Return the [x, y] coordinate for the center point of the cell that contains the specified text.  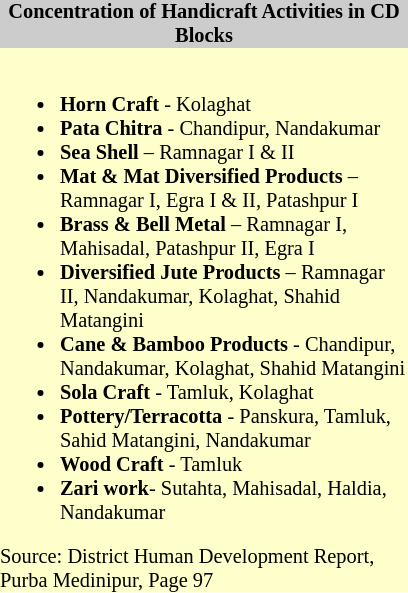
Concentration of Handicraft Activities in CD Blocks [204, 24]
